Search for the cell housing the specified text and yield its [x, y] center coordinate. 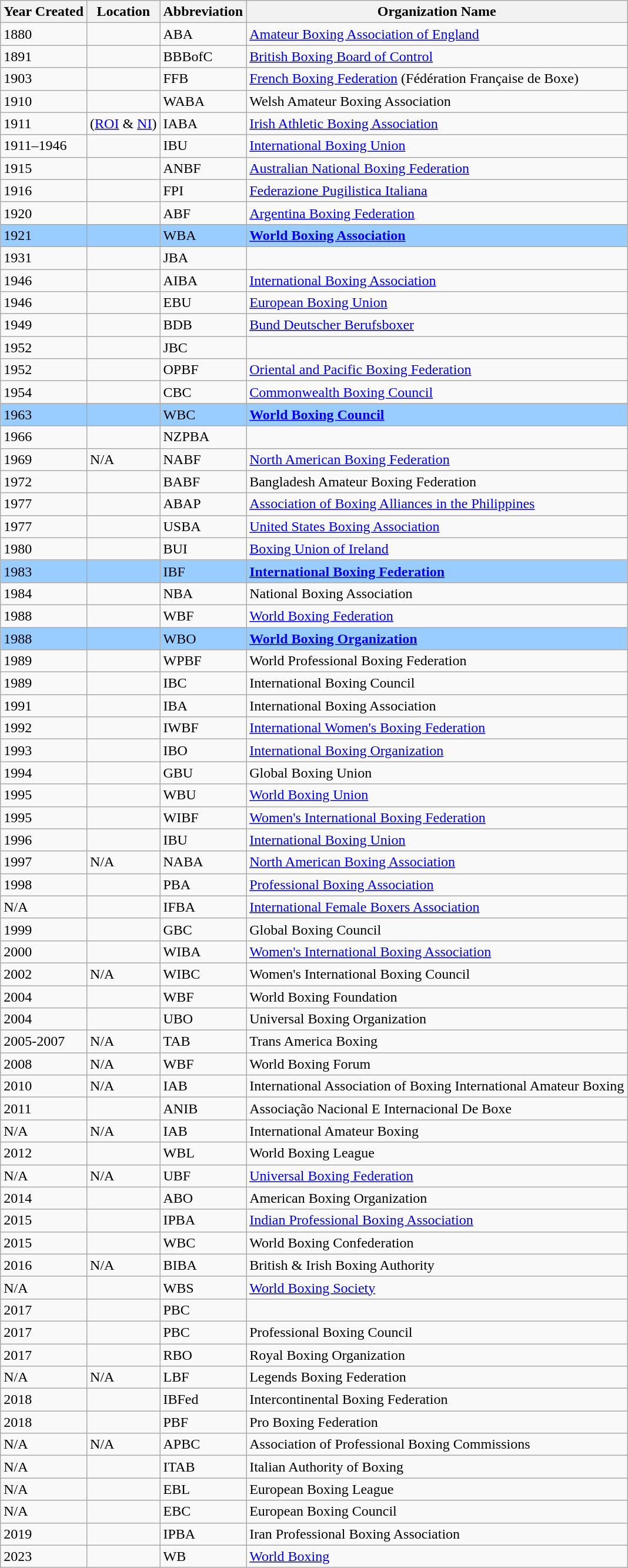
Women's International Boxing Council [437, 974]
(ROI & NI) [123, 124]
1891 [44, 56]
2014 [44, 1198]
NZPBA [203, 437]
APBC [203, 1444]
TAB [203, 1042]
World Boxing Society [437, 1287]
Women's International Boxing Federation [437, 818]
1916 [44, 191]
JBA [203, 258]
Associação Nacional E Internacional De Boxe [437, 1109]
IBFed [203, 1400]
Legends Boxing Federation [437, 1377]
ANIB [203, 1109]
1991 [44, 706]
1996 [44, 840]
2016 [44, 1265]
Oriental and Pacific Boxing Federation [437, 370]
Global Boxing Council [437, 929]
ITAB [203, 1467]
American Boxing Organization [437, 1198]
European Boxing Union [437, 303]
1911 [44, 124]
Intercontinental Boxing Federation [437, 1400]
International Association of Boxing International Amateur Boxing [437, 1086]
National Boxing Association [437, 593]
Iran Professional Boxing Association [437, 1534]
2023 [44, 1556]
International Female Boxers Association [437, 907]
PBF [203, 1422]
WIBC [203, 974]
Argentina Boxing Federation [437, 213]
1972 [44, 482]
BDB [203, 325]
World Boxing [437, 1556]
BBBofC [203, 56]
2000 [44, 952]
WABA [203, 101]
International Boxing Organization [437, 750]
WBA [203, 235]
1910 [44, 101]
NABF [203, 459]
International Boxing Federation [437, 571]
WBL [203, 1153]
IBC [203, 683]
World Boxing Foundation [437, 997]
WIBF [203, 818]
International Boxing Council [437, 683]
Location [123, 12]
Federazione Pugilistica Italiana [437, 191]
FPI [203, 191]
Australian National Boxing Federation [437, 168]
1931 [44, 258]
Global Boxing Union [437, 773]
1915 [44, 168]
ABO [203, 1198]
World Boxing League [437, 1153]
1880 [44, 34]
2011 [44, 1109]
ABA [203, 34]
World Boxing Council [437, 415]
1963 [44, 415]
World Professional Boxing Federation [437, 661]
Italian Authority of Boxing [437, 1467]
EBC [203, 1512]
JBC [203, 348]
1966 [44, 437]
UBF [203, 1176]
North American Boxing Association [437, 862]
Universal Boxing Federation [437, 1176]
GBC [203, 929]
World Boxing Union [437, 795]
Indian Professional Boxing Association [437, 1220]
Bund Deutscher Berufsboxer [437, 325]
1999 [44, 929]
Association of Professional Boxing Commissions [437, 1444]
Boxing Union of Ireland [437, 549]
Welsh Amateur Boxing Association [437, 101]
Organization Name [437, 12]
World Boxing Forum [437, 1064]
Pro Boxing Federation [437, 1422]
FFB [203, 79]
PBA [203, 885]
1954 [44, 392]
IWBF [203, 728]
International Amateur Boxing [437, 1131]
NABA [203, 862]
North American Boxing Federation [437, 459]
1903 [44, 79]
WB [203, 1556]
IABA [203, 124]
2019 [44, 1534]
Commonwealth Boxing Council [437, 392]
1983 [44, 571]
LBF [203, 1377]
1984 [44, 593]
1949 [44, 325]
Abbreviation [203, 12]
Year Created [44, 12]
GBU [203, 773]
CBC [203, 392]
1980 [44, 549]
2012 [44, 1153]
World Boxing Association [437, 235]
USBA [203, 526]
1992 [44, 728]
IBO [203, 750]
BUI [203, 549]
WPBF [203, 661]
United States Boxing Association [437, 526]
IBF [203, 571]
Universal Boxing Organization [437, 1019]
1997 [44, 862]
World Boxing Federation [437, 616]
2005-2007 [44, 1042]
EBU [203, 303]
ABAP [203, 504]
BABF [203, 482]
Bangladesh Amateur Boxing Federation [437, 482]
1911–1946 [44, 146]
Trans America Boxing [437, 1042]
ANBF [203, 168]
UBO [203, 1019]
Association of Boxing Alliances in the Philippines [437, 504]
British Boxing Board of Control [437, 56]
2002 [44, 974]
1994 [44, 773]
International Women's Boxing Federation [437, 728]
WIBA [203, 952]
Irish Athletic Boxing Association [437, 124]
EBL [203, 1489]
British & Irish Boxing Authority [437, 1265]
Royal Boxing Organization [437, 1355]
World Boxing Organization [437, 638]
WBU [203, 795]
2010 [44, 1086]
BIBA [203, 1265]
Amateur Boxing Association of England [437, 34]
IBA [203, 706]
2008 [44, 1064]
AIBA [203, 281]
ABF [203, 213]
World Boxing Confederation [437, 1243]
1920 [44, 213]
RBO [203, 1355]
1921 [44, 235]
OPBF [203, 370]
Professional Boxing Association [437, 885]
European Boxing Council [437, 1512]
French Boxing Federation (Fédération Française de Boxe) [437, 79]
1969 [44, 459]
1993 [44, 750]
1998 [44, 885]
IFBA [203, 907]
WBS [203, 1287]
European Boxing League [437, 1489]
Women's International Boxing Association [437, 952]
NBA [203, 593]
Professional Boxing Council [437, 1332]
WBO [203, 638]
